For the text-containing cell, return its midpoint in (X, Y) coordinate format. 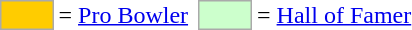
= Pro Bowler (124, 15)
